Pinpoint the cell where the given text exists, returning its [X, Y] midpoint coordinate. 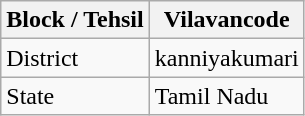
kanniyakumari [226, 58]
Vilavancode [226, 20]
Block / Tehsil [75, 20]
District [75, 58]
State [75, 96]
Tamil Nadu [226, 96]
